Find where the given text appears and provide that cell's center as [x, y] coordinate. 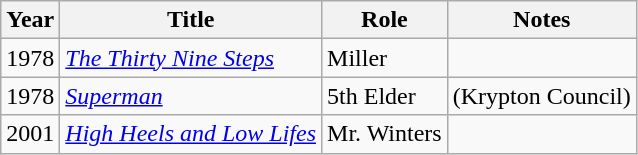
High Heels and Low Lifes [191, 134]
2001 [30, 134]
Mr. Winters [385, 134]
Year [30, 20]
Miller [385, 58]
Role [385, 20]
Superman [191, 96]
Notes [542, 20]
The Thirty Nine Steps [191, 58]
Title [191, 20]
(Krypton Council) [542, 96]
5th Elder [385, 96]
